From the cell containing the given text, extract its center point as [x, y] coordinate. 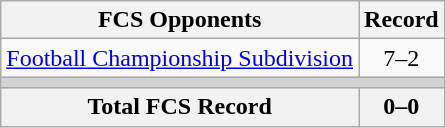
Total FCS Record [180, 107]
0–0 [402, 107]
Record [402, 20]
FCS Opponents [180, 20]
Football Championship Subdivision [180, 58]
7–2 [402, 58]
